Return the [x, y] coordinate for the center point of the cell that contains the specified text.  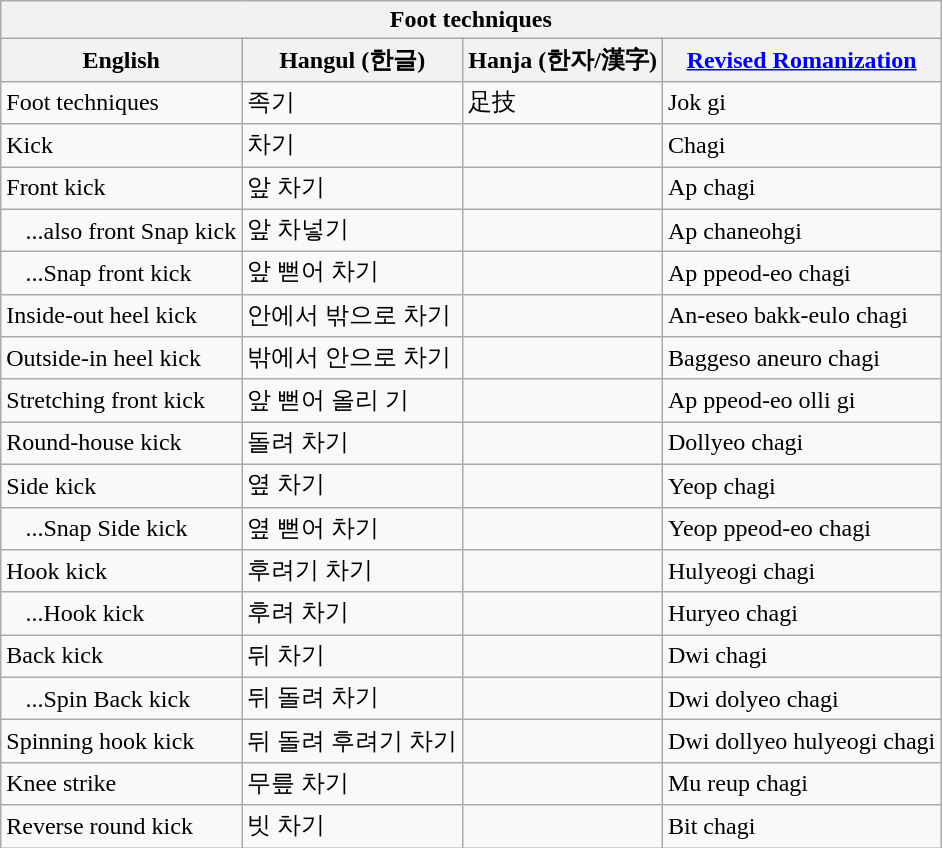
돌려 차기 [352, 444]
Yeop chagi [801, 486]
...also front Snap kick [122, 230]
Hangul (한글) [352, 60]
Huryeo chagi [801, 614]
족기 [352, 102]
Outside-in heel kick [122, 358]
Stretching front kick [122, 400]
Side kick [122, 486]
옆 뻗어 차기 [352, 528]
Hanja (한자/漢字) [563, 60]
Baggeso aneuro chagi [801, 358]
Jok gi [801, 102]
Ap ppeod-eo chagi [801, 274]
밖에서 안으로 차기 [352, 358]
Spinning hook kick [122, 742]
앞 뻗어 차기 [352, 274]
...Hook kick [122, 614]
足技 [563, 102]
Dwi chagi [801, 656]
앞 차넣기 [352, 230]
무릎 차기 [352, 784]
Yeop ppeod-eo chagi [801, 528]
차기 [352, 146]
후려기 차기 [352, 572]
Front kick [122, 188]
뒤 돌려 차기 [352, 698]
Round-house kick [122, 444]
앞 뻗어 올리 기 [352, 400]
...Spin Back kick [122, 698]
Hook kick [122, 572]
Dwi dolyeo chagi [801, 698]
Revised Romanization [801, 60]
...Snap Side kick [122, 528]
후려 차기 [352, 614]
뒤 차기 [352, 656]
Chagi [801, 146]
뒤 돌려 후려기 차기 [352, 742]
Back kick [122, 656]
옆 차기 [352, 486]
Mu reup chagi [801, 784]
빗 차기 [352, 826]
Reverse round kick [122, 826]
Hulyeogi chagi [801, 572]
Knee strike [122, 784]
Inside-out heel kick [122, 316]
앞 차기 [352, 188]
Ap ppeod-eo olli gi [801, 400]
안에서 밖으로 차기 [352, 316]
Kick [122, 146]
Ap chaneohgi [801, 230]
An-eseo bakk-eulo chagi [801, 316]
Ap chagi [801, 188]
Dwi dollyeo hulyeogi chagi [801, 742]
Dollyeo chagi [801, 444]
...Snap front kick [122, 274]
English [122, 60]
Bit chagi [801, 826]
